Detect which cell encompasses the target text, then output its [x, y] center coordinate. 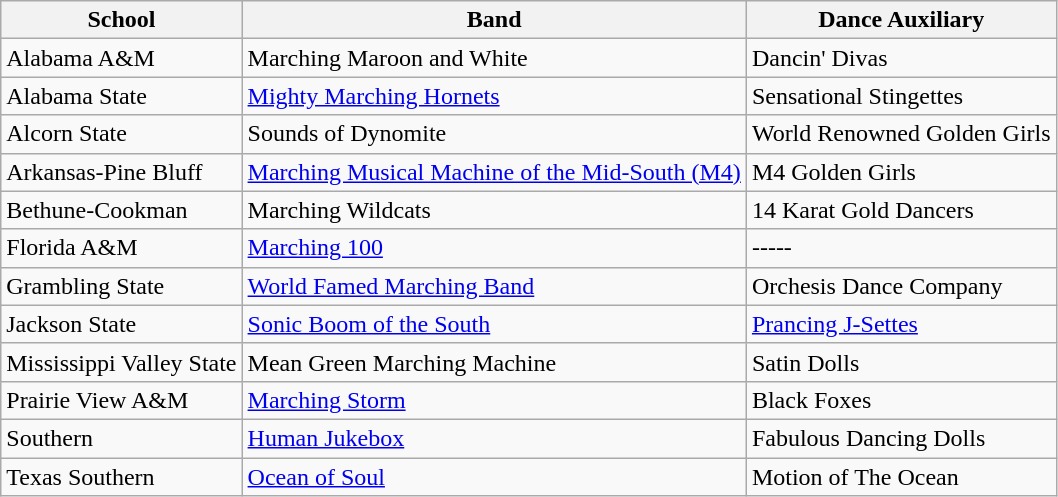
Fabulous Dancing Dolls [901, 438]
Orchesis Dance Company [901, 286]
Marching 100 [494, 248]
Marching Storm [494, 400]
Dance Auxiliary [901, 20]
Mighty Marching Hornets [494, 96]
Prairie View A&M [122, 400]
Jackson State [122, 324]
World Renowned Golden Girls [901, 134]
Human Jukebox [494, 438]
M4 Golden Girls [901, 172]
Grambling State [122, 286]
Prancing J-Settes [901, 324]
Southern [122, 438]
Black Foxes [901, 400]
Sounds of Dynomite [494, 134]
World Famed Marching Band [494, 286]
Mean Green Marching Machine [494, 362]
Marching Maroon and White [494, 58]
Ocean of Soul [494, 477]
14 Karat Gold Dancers [901, 210]
Texas Southern [122, 477]
Alabama State [122, 96]
Alcorn State [122, 134]
----- [901, 248]
Mississippi Valley State [122, 362]
Florida A&M [122, 248]
Bethune-Cookman [122, 210]
Marching Wildcats [494, 210]
Sensational Stingettes [901, 96]
Alabama A&M [122, 58]
Arkansas-Pine Bluff [122, 172]
Satin Dolls [901, 362]
Motion of The Ocean [901, 477]
School [122, 20]
Dancin' Divas [901, 58]
Sonic Boom of the South [494, 324]
Marching Musical Machine of the Mid-South (M4) [494, 172]
Band [494, 20]
